For the text-containing cell, return its midpoint in [x, y] coordinate format. 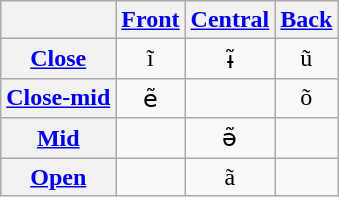
ĩ [150, 59]
ɨ̃ [230, 59]
ẽ [150, 98]
Mid [58, 138]
Open [58, 177]
ə̃ [230, 138]
Front [150, 20]
Back [306, 20]
Central [230, 20]
Close [58, 59]
ũ [306, 59]
ã [230, 177]
õ [306, 98]
Close-mid [58, 98]
